Scan for the cell matching the given text and deliver its [x, y] coordinate at center. 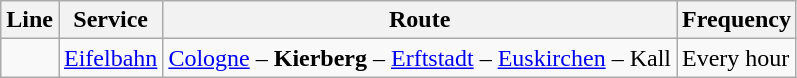
Line [30, 20]
Route [420, 20]
Frequency [736, 20]
Eifelbahn [110, 58]
Service [110, 20]
Cologne – Kierberg – Erftstadt – Euskirchen – Kall [420, 58]
Every hour [736, 58]
